From the cell containing the given text, extract its center point as [x, y] coordinate. 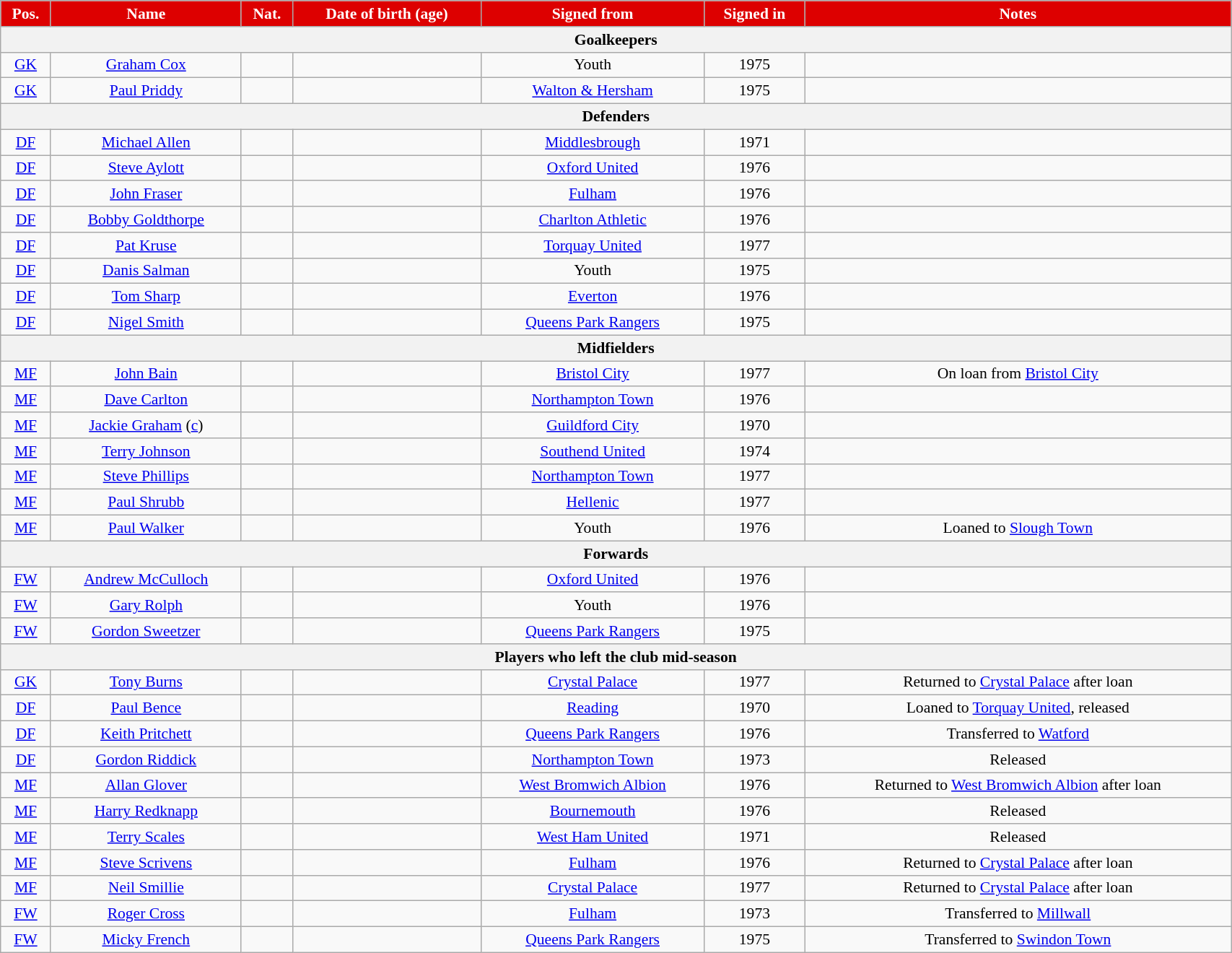
1974 [755, 451]
Jackie Graham (c) [146, 425]
Gordon Riddick [146, 760]
Danis Salman [146, 271]
Signed from [593, 14]
Walton & Hersham [593, 91]
Gary Rolph [146, 606]
Bobby Goldthorpe [146, 219]
Steve Scrivens [146, 863]
Steve Phillips [146, 476]
West Bromwich Albion [593, 786]
John Fraser [146, 194]
Name [146, 14]
Harry Redknapp [146, 811]
Tony Burns [146, 682]
Graham Cox [146, 65]
Paul Bence [146, 708]
Guildford City [593, 425]
Transferred to Millwall [1018, 914]
Pat Kruse [146, 245]
Notes [1018, 14]
Michael Allen [146, 142]
Paul Shrubb [146, 502]
Southend United [593, 451]
Loaned to Torquay United, released [1018, 708]
Allan Glover [146, 786]
On loan from Bristol City [1018, 374]
Gordon Sweetzer [146, 631]
Defenders [616, 117]
Steve Aylott [146, 168]
Forwards [616, 554]
Hellenic [593, 502]
Date of birth (age) [387, 14]
Bristol City [593, 374]
Transferred to Swindon Town [1018, 940]
Neil Smillie [146, 888]
Middlesbrough [593, 142]
Paul Priddy [146, 91]
Paul Walker [146, 528]
Goalkeepers [616, 40]
John Bain [146, 374]
Bournemouth [593, 811]
Players who left the club mid-season [616, 657]
Pos. [26, 14]
Signed in [755, 14]
Roger Cross [146, 914]
Terry Scales [146, 837]
Charlton Athletic [593, 219]
Tom Sharp [146, 297]
Micky French [146, 940]
Dave Carlton [146, 400]
Torquay United [593, 245]
Transferred to Watford [1018, 734]
West Ham United [593, 837]
Midfielders [616, 348]
Reading [593, 708]
Nat. [267, 14]
Andrew McCulloch [146, 580]
Everton [593, 297]
Nigel Smith [146, 323]
Loaned to Slough Town [1018, 528]
Returned to West Bromwich Albion after loan [1018, 786]
Keith Pritchett [146, 734]
Terry Johnson [146, 451]
